Determine the [X, Y] coordinate at the center of the cell enclosing the given text.  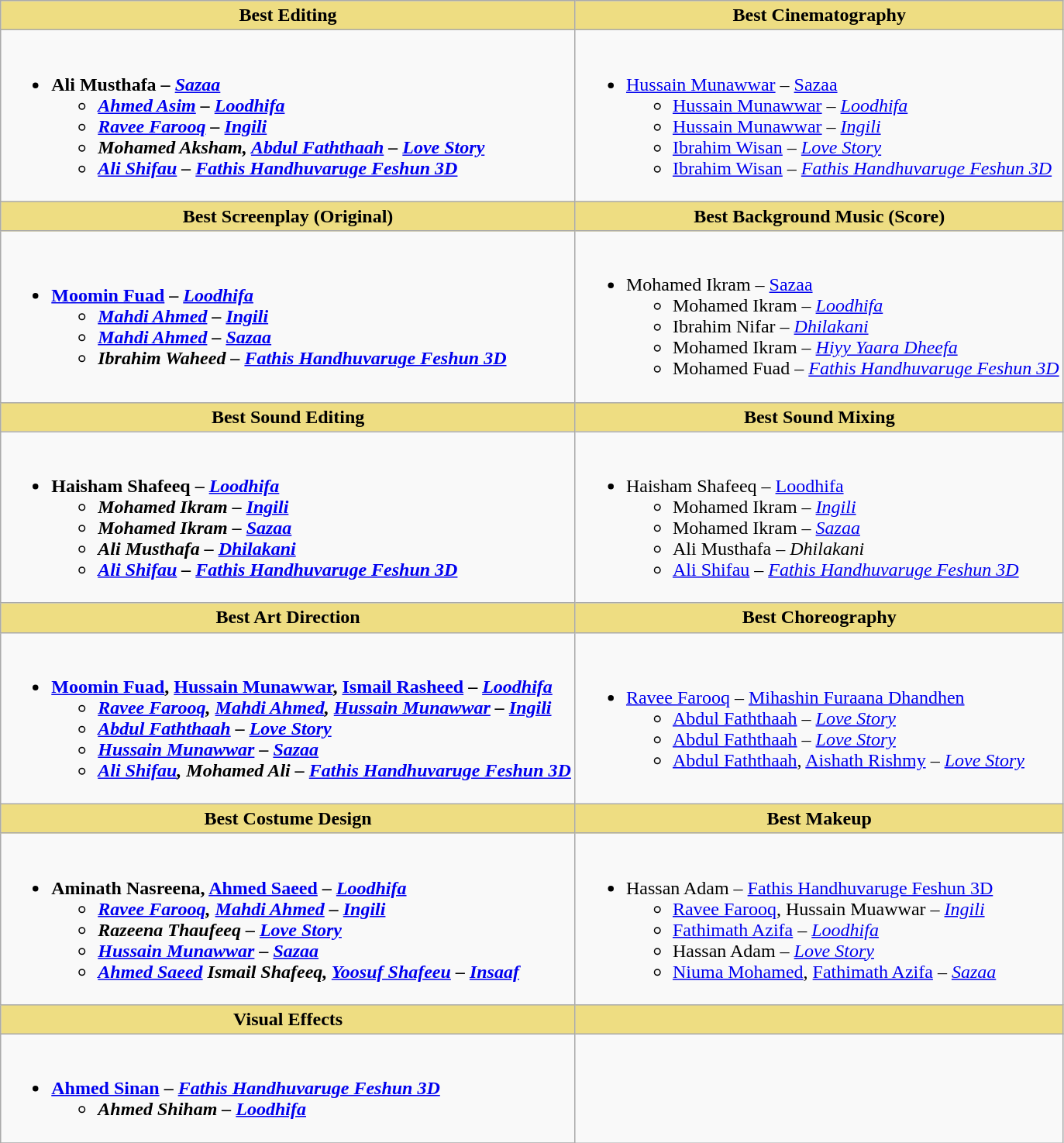
Ahmed Sinan – Fathis Handhuvaruge Feshun 3DAhmed Shiham – Loodhifa [288, 1088]
Best Cinematography [819, 15]
Best Art Direction [288, 618]
Best Sound Editing [288, 417]
Best Makeup [819, 818]
Visual Effects [288, 1019]
Mohamed Ikram – SazaaMohamed Ikram – LoodhifaIbrahim Nifar – DhilakaniMohamed Ikram – Hiyy Yaara DheefaMohamed Fuad – Fathis Handhuvaruge Feshun 3D [819, 316]
Ali Musthafa – SazaaAhmed Asim – LoodhifaRavee Farooq – IngiliMohamed Aksham, Abdul Faththaah – Love StoryAli Shifau – Fathis Handhuvaruge Feshun 3D [288, 116]
Best Editing [288, 15]
Moomin Fuad – LoodhifaMahdi Ahmed – IngiliMahdi Ahmed – SazaaIbrahim Waheed – Fathis Handhuvaruge Feshun 3D [288, 316]
Best Costume Design [288, 818]
Ravee Farooq – Mihashin Furaana DhandhenAbdul Faththaah – Love StoryAbdul Faththaah – Love StoryAbdul Faththaah, Aishath Rishmy – Love Story [819, 718]
Best Sound Mixing [819, 417]
Best Choreography [819, 618]
Best Background Music (Score) [819, 216]
Best Screenplay (Original) [288, 216]
Hussain Munawwar – SazaaHussain Munawwar – LoodhifaHussain Munawwar – IngiliIbrahim Wisan – Love StoryIbrahim Wisan – Fathis Handhuvaruge Feshun 3D [819, 116]
